Locate the cell with the specified text and output its [X, Y] center coordinate. 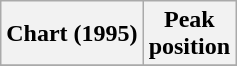
Chart (1995) [72, 34]
Peakposition [189, 34]
